Output the [X, Y] coordinate of the center of the cell containing the given text.  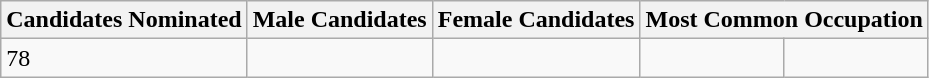
Most Common Occupation [784, 20]
Female Candidates [536, 20]
78 [124, 58]
Male Candidates [340, 20]
Candidates Nominated [124, 20]
